Search for the cell housing the specified text and yield its (x, y) center coordinate. 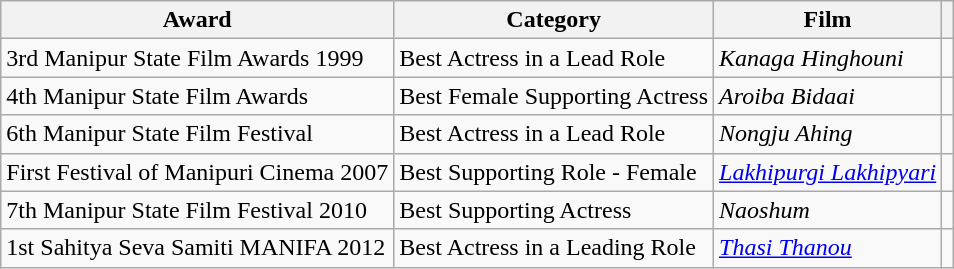
6th Manipur State Film Festival (198, 134)
Best Supporting Actress (554, 210)
Best Supporting Role - Female (554, 172)
Naoshum (828, 210)
Lakhipurgi Lakhipyari (828, 172)
Nongju Ahing (828, 134)
4th Manipur State Film Awards (198, 96)
1st Sahitya Seva Samiti MANIFA 2012 (198, 248)
Thasi Thanou (828, 248)
Film (828, 20)
Award (198, 20)
Aroiba Bidaai (828, 96)
Best Actress in a Leading Role (554, 248)
7th Manipur State Film Festival 2010 (198, 210)
Kanaga Hinghouni (828, 58)
Best Female Supporting Actress (554, 96)
Category (554, 20)
3rd Manipur State Film Awards 1999 (198, 58)
First Festival of Manipuri Cinema 2007 (198, 172)
